Output the (X, Y) coordinate of the center of the cell containing the given text.  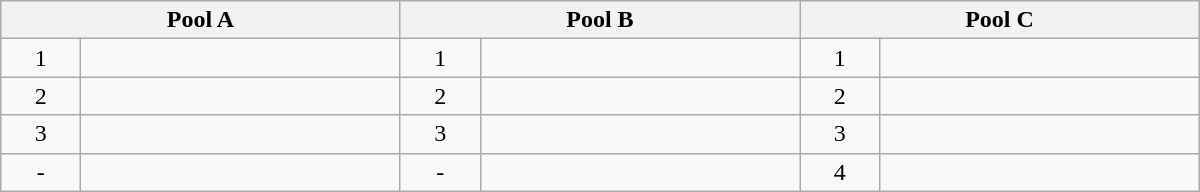
Pool B (600, 20)
Pool C (1000, 20)
4 (840, 172)
Pool A (200, 20)
